Return (x, y) of the center of cell containing provided text 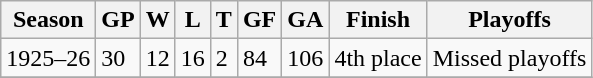
W (158, 20)
Playoffs (510, 20)
16 (192, 58)
Missed playoffs (510, 58)
30 (118, 58)
Finish (378, 20)
GP (118, 20)
2 (224, 58)
4th place (378, 58)
1925–26 (48, 58)
GF (259, 20)
T (224, 20)
Season (48, 20)
106 (306, 58)
GA (306, 20)
12 (158, 58)
84 (259, 58)
L (192, 20)
